Output the [x, y] coordinate of the center of the cell containing the given text.  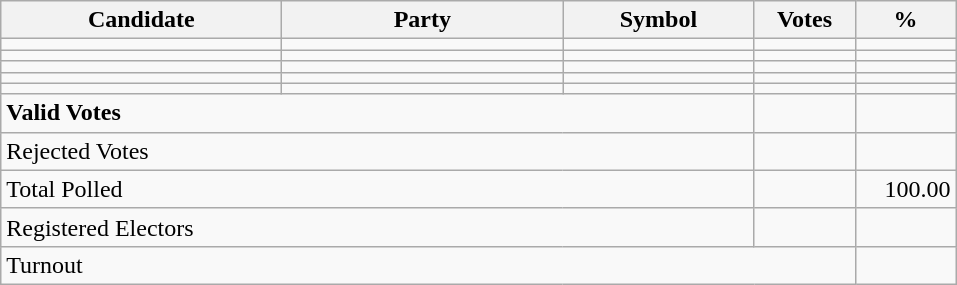
Registered Electors [378, 227]
Rejected Votes [378, 151]
Turnout [428, 265]
Party [422, 20]
Total Polled [378, 189]
Valid Votes [378, 113]
Votes [804, 20]
% [906, 20]
100.00 [906, 189]
Symbol [658, 20]
Candidate [142, 20]
